Extract the (X, Y) coordinate from the center of the cell holding the provided text.  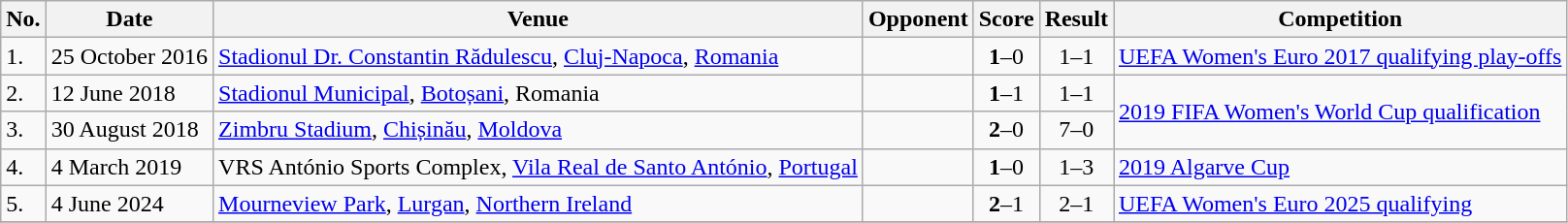
1. (23, 56)
Score (1006, 19)
3. (23, 130)
Competition (1341, 19)
25 October 2016 (129, 56)
VRS António Sports Complex, Vila Real de Santo António, Portugal (539, 167)
Venue (539, 19)
4 March 2019 (129, 167)
5. (23, 204)
UEFA Women's Euro 2025 qualifying (1341, 204)
Stadionul Dr. Constantin Rădulescu, Cluj-Napoca, Romania (539, 56)
Date (129, 19)
Result (1076, 19)
30 August 2018 (129, 130)
UEFA Women's Euro 2017 qualifying play-offs (1341, 56)
2–0 (1006, 130)
2019 Algarve Cup (1341, 167)
Opponent (918, 19)
4. (23, 167)
12 June 2018 (129, 93)
4 June 2024 (129, 204)
2019 FIFA Women's World Cup qualification (1341, 111)
2. (23, 93)
Stadionul Municipal, Botoșani, Romania (539, 93)
No. (23, 19)
7–0 (1076, 130)
Mourneview Park, Lurgan, Northern Ireland (539, 204)
1–3 (1076, 167)
Zimbru Stadium, Chișinău, Moldova (539, 130)
